Output the [X, Y] coordinate of the center of the cell containing the given text.  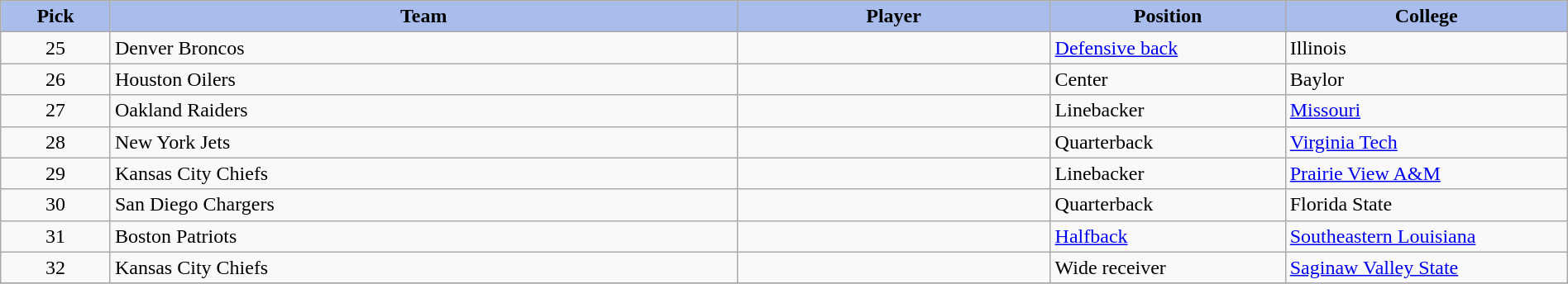
Southeastern Louisiana [1426, 236]
Denver Broncos [423, 48]
Illinois [1426, 48]
28 [56, 142]
Pick [56, 17]
Halfback [1168, 236]
Florida State [1426, 205]
Wide receiver [1168, 267]
Center [1168, 79]
25 [56, 48]
Houston Oilers [423, 79]
27 [56, 111]
31 [56, 236]
Prairie View A&M [1426, 173]
Defensive back [1168, 48]
Boston Patriots [423, 236]
Team [423, 17]
Player [893, 17]
Saginaw Valley State [1426, 267]
Oakland Raiders [423, 111]
29 [56, 173]
Missouri [1426, 111]
32 [56, 267]
Baylor [1426, 79]
Position [1168, 17]
San Diego Chargers [423, 205]
30 [56, 205]
Virginia Tech [1426, 142]
College [1426, 17]
26 [56, 79]
New York Jets [423, 142]
